Search for the cell housing the specified text and yield its (X, Y) center coordinate. 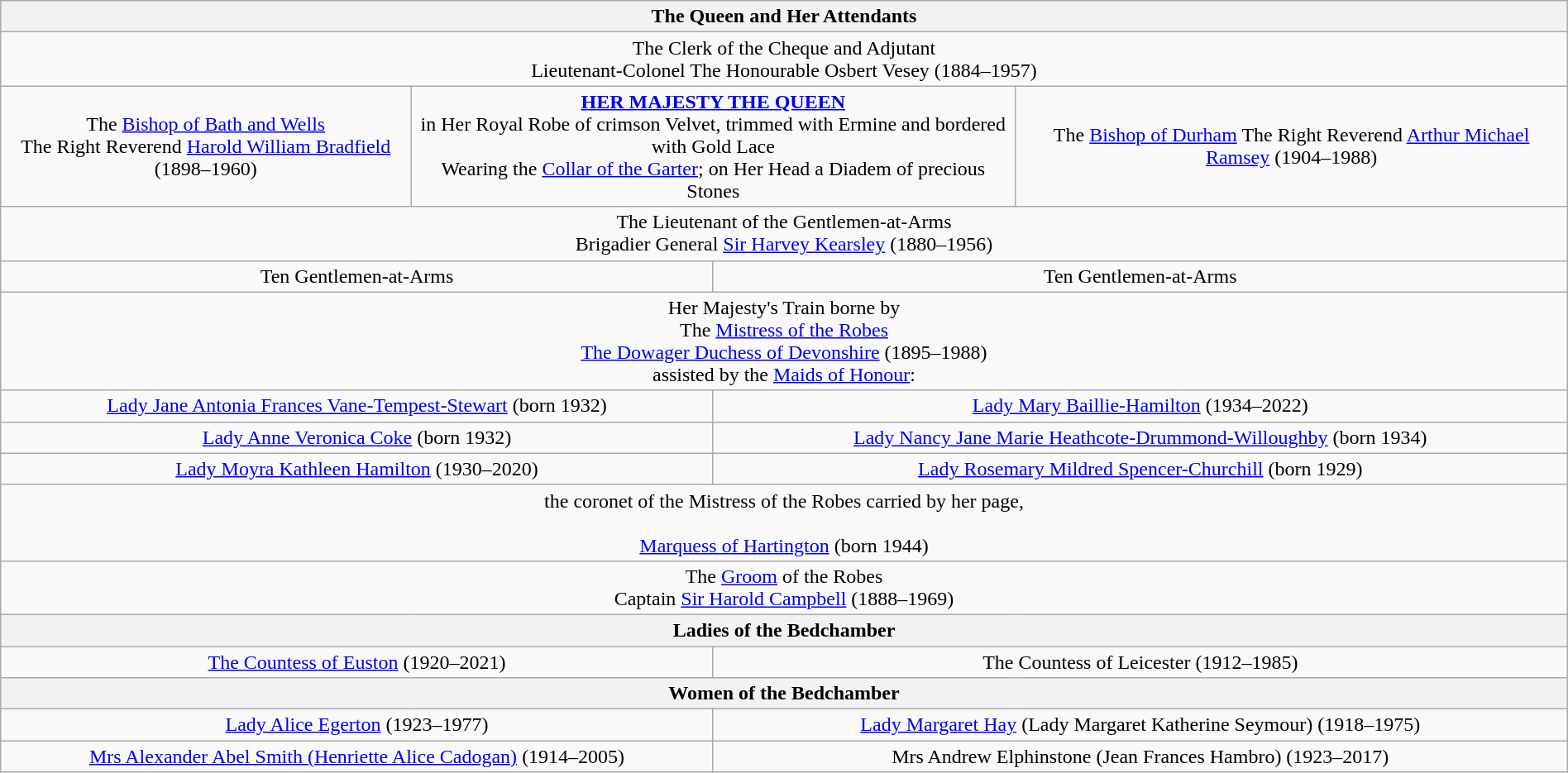
The Groom of the RobesCaptain Sir Harold Campbell (1888–1969) (784, 587)
The Countess of Euston (1920–2021) (357, 662)
Mrs Andrew Elphinstone (Jean Frances Hambro) (1923–2017) (1140, 756)
Lady Margaret Hay (Lady Margaret Katherine Seymour) (1918–1975) (1140, 725)
Lady Alice Egerton (1923–1977) (357, 725)
Lady Mary Baillie-Hamilton (1934–2022) (1140, 406)
Women of the Bedchamber (784, 694)
Lady Nancy Jane Marie Heathcote-Drummond-Willoughby (born 1934) (1140, 437)
Lady Anne Veronica Coke (born 1932) (357, 437)
The Bishop of Bath and WellsThe Right Reverend Harold William Bradfield (1898–1960) (206, 146)
Mrs Alexander Abel Smith (Henriette Alice Cadogan) (1914–2005) (357, 756)
Lady Rosemary Mildred Spencer-Churchill (born 1929) (1140, 469)
The Countess of Leicester (1912–1985) (1140, 662)
The Bishop of Durham The Right Reverend Arthur Michael Ramsey (1904–1988) (1292, 146)
Her Majesty's Train borne byThe Mistress of the RobesThe Dowager Duchess of Devonshire (1895–1988) assisted by the Maids of Honour: (784, 341)
Lady Moyra Kathleen Hamilton (1930–2020) (357, 469)
The Clerk of the Cheque and AdjutantLieutenant-Colonel The Honourable Osbert Vesey (1884–1957) (784, 60)
the coronet of the Mistress of the Robes carried by her page,Marquess of Hartington (born 1944) (784, 522)
Lady Jane Antonia Frances Vane-Tempest-Stewart (born 1932) (357, 406)
The Queen and Her Attendants (784, 17)
Ladies of the Bedchamber (784, 630)
The Lieutenant of the Gentlemen-at-ArmsBrigadier General Sir Harvey Kearsley (1880–1956) (784, 233)
